Identify which cell holds the provided text, then report its [X, Y] central coordinate. 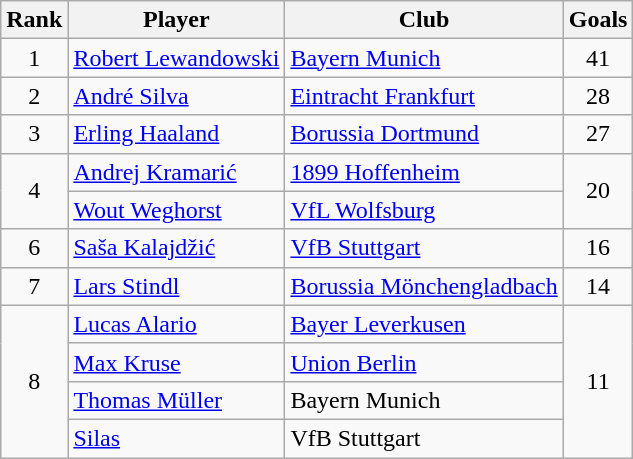
Goals [598, 20]
Lucas Alario [176, 324]
VfL Wolfsburg [424, 210]
4 [34, 191]
Club [424, 20]
1 [34, 58]
11 [598, 381]
Borussia Dortmund [424, 134]
20 [598, 191]
Erling Haaland [176, 134]
8 [34, 381]
14 [598, 286]
Robert Lewandowski [176, 58]
Rank [34, 20]
28 [598, 96]
6 [34, 248]
Lars Stindl [176, 286]
16 [598, 248]
27 [598, 134]
Bayer Leverkusen [424, 324]
Eintracht Frankfurt [424, 96]
Silas [176, 438]
3 [34, 134]
41 [598, 58]
Player [176, 20]
1899 Hoffenheim [424, 172]
2 [34, 96]
Wout Weghorst [176, 210]
7 [34, 286]
Thomas Müller [176, 400]
André Silva [176, 96]
Andrej Kramarić [176, 172]
Saša Kalajdžić [176, 248]
Borussia Mönchengladbach [424, 286]
Max Kruse [176, 362]
Union Berlin [424, 362]
